Locate the cell with the specified text and output its [x, y] center coordinate. 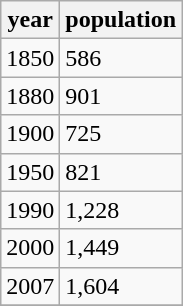
2000 [30, 248]
821 [121, 172]
1,449 [121, 248]
725 [121, 134]
1880 [30, 96]
1,228 [121, 210]
population [121, 20]
1850 [30, 58]
901 [121, 96]
1900 [30, 134]
586 [121, 58]
1,604 [121, 286]
1950 [30, 172]
1990 [30, 210]
year [30, 20]
2007 [30, 286]
